Detect which cell encompasses the target text, then output its [x, y] center coordinate. 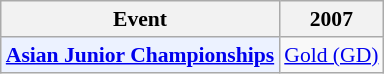
Gold (GD) [331, 55]
Event [140, 19]
Asian Junior Championships [140, 55]
2007 [331, 19]
